From the cell containing the given text, extract its center point as [X, Y] coordinate. 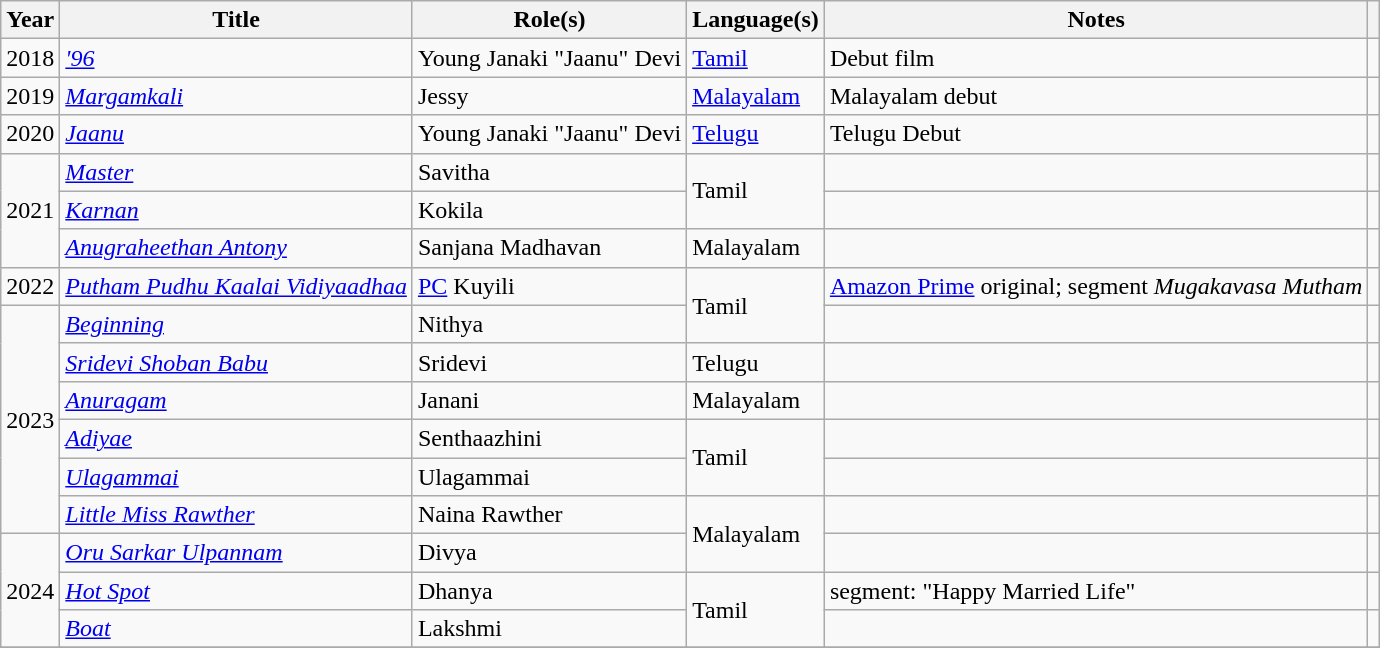
Role(s) [549, 20]
Oru Sarkar Ulpannam [236, 553]
Lakshmi [549, 629]
PC Kuyili [549, 286]
Malayalam debut [1096, 96]
Janani [549, 400]
2018 [30, 58]
Language(s) [756, 20]
Sridevi [549, 362]
2020 [30, 134]
2024 [30, 591]
Anugraheethan Antony [236, 248]
segment: "Happy Married Life" [1096, 591]
Divya [549, 553]
Senthaazhini [549, 438]
Little Miss Rawther [236, 515]
Naina Rawther [549, 515]
Telugu Debut [1096, 134]
Title [236, 20]
Jaanu [236, 134]
Beginning [236, 324]
Sridevi Shoban Babu [236, 362]
Year [30, 20]
2022 [30, 286]
Master [236, 172]
Hot Spot [236, 591]
Karnan [236, 210]
Amazon Prime original; segment Mugakavasa Mutham [1096, 286]
Nithya [549, 324]
Boat [236, 629]
Notes [1096, 20]
Savitha [549, 172]
Dhanya [549, 591]
2021 [30, 210]
Putham Pudhu Kaalai Vidiyaadhaa [236, 286]
Sanjana Madhavan [549, 248]
Debut film [1096, 58]
Kokila [549, 210]
Anuragam [236, 400]
Adiyae [236, 438]
2019 [30, 96]
2023 [30, 419]
'96 [236, 58]
Jessy [549, 96]
Margamkali [236, 96]
